Detect which cell encompasses the target text, then output its (x, y) center coordinate. 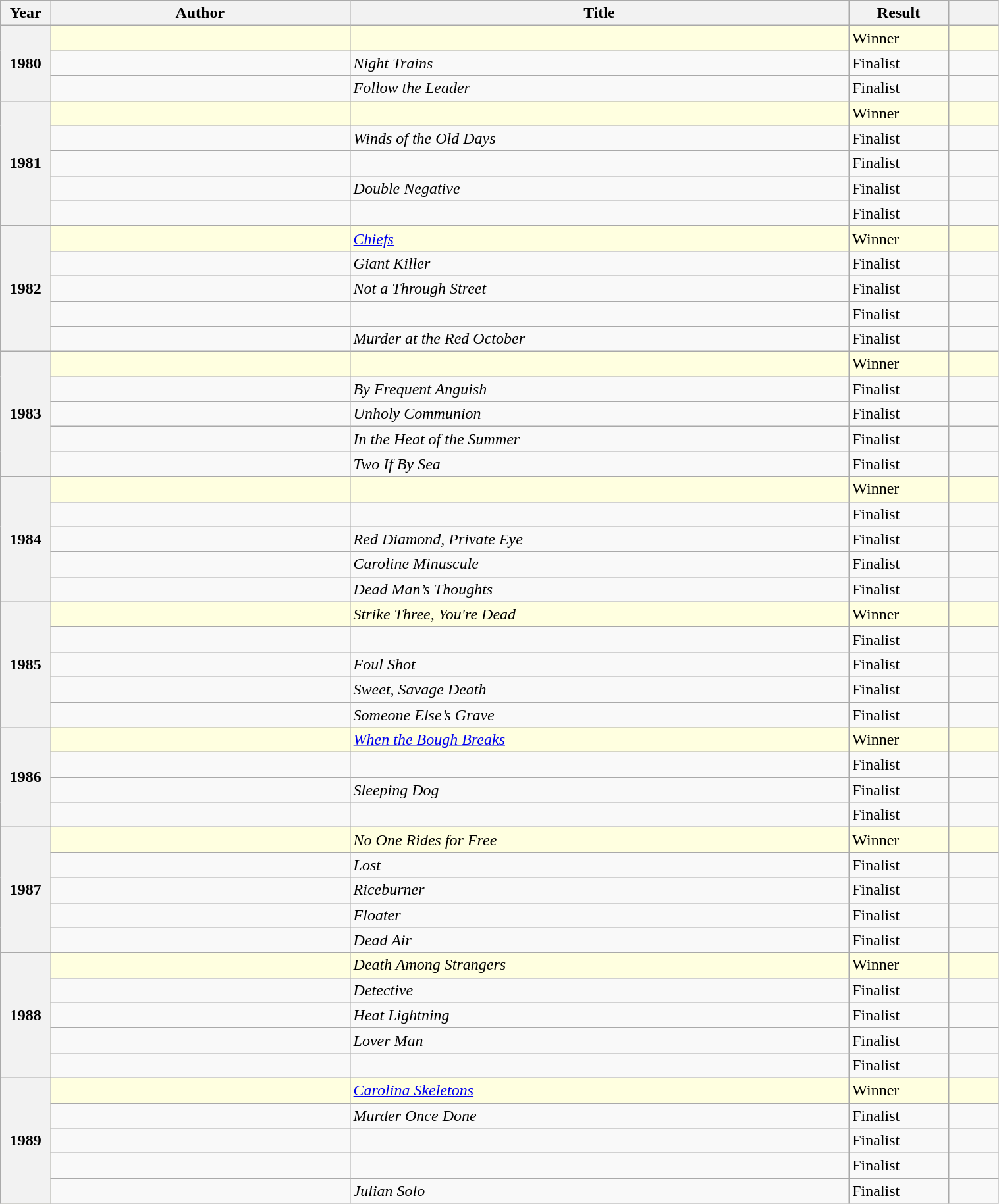
Floater (599, 915)
1989 (26, 1140)
Follow the Leader (599, 88)
Unholy Communion (599, 414)
In the Heat of the Summer (599, 439)
By Frequent Anguish (599, 389)
1986 (26, 777)
Carolina Skeletons (599, 1090)
Winds of the Old Days (599, 138)
Giant Killer (599, 263)
Heat Lightning (599, 1015)
Strike Three, You're Dead (599, 614)
Title (599, 13)
Night Trains (599, 63)
1987 (26, 890)
Foul Shot (599, 664)
Julian Solo (599, 1191)
Lover Man (599, 1040)
1981 (26, 163)
Sleeping Dog (599, 790)
Riceburner (599, 890)
When the Bough Breaks (599, 740)
Year (26, 13)
1983 (26, 414)
Not a Through Street (599, 288)
Two If By Sea (599, 464)
1980 (26, 63)
Dead Air (599, 940)
1988 (26, 1015)
Double Negative (599, 188)
Result (899, 13)
Dead Man’s Thoughts (599, 589)
Author (200, 13)
Someone Else’s Grave (599, 714)
1984 (26, 539)
Detective (599, 990)
Sweet, Savage Death (599, 689)
Murder at the Red October (599, 339)
Red Diamond, Private Eye (599, 539)
Murder Once Done (599, 1116)
Lost (599, 865)
Caroline Minuscule (599, 564)
1982 (26, 288)
Death Among Strangers (599, 965)
Chiefs (599, 238)
No One Rides for Free (599, 840)
1985 (26, 664)
